Search for the cell housing the specified text and yield its (X, Y) center coordinate. 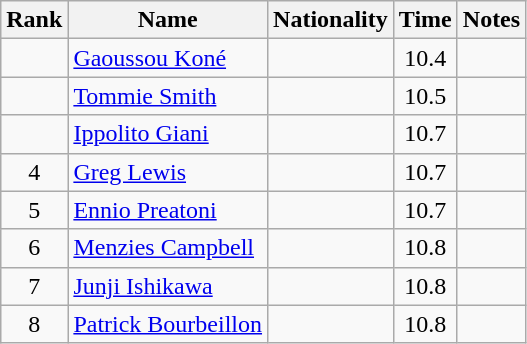
10.4 (425, 58)
Nationality (331, 20)
Time (425, 20)
Rank (34, 20)
Menzies Campbell (168, 248)
4 (34, 172)
7 (34, 286)
5 (34, 210)
10.5 (425, 96)
Gaoussou Koné (168, 58)
Junji Ishikawa (168, 286)
Greg Lewis (168, 172)
Ennio Preatoni (168, 210)
Patrick Bourbeillon (168, 324)
Name (168, 20)
8 (34, 324)
Ippolito Giani (168, 134)
Notes (491, 20)
Tommie Smith (168, 96)
6 (34, 248)
